Output the [X, Y] coordinate of the center of the cell containing the given text.  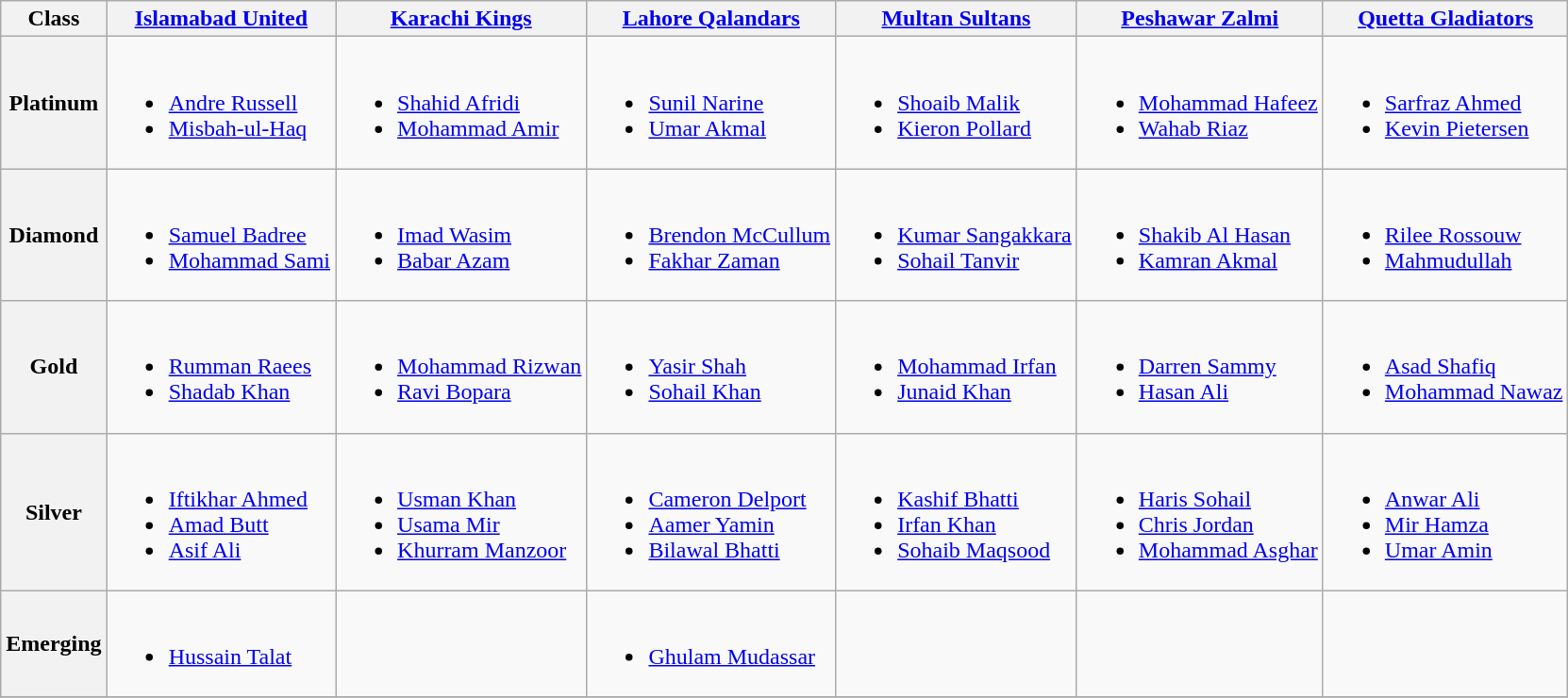
Sunil NarineUmar Akmal [711, 103]
Class [54, 19]
Diamond [54, 235]
Cameron DelportAamer YaminBilawal Bhatti [711, 511]
Haris SohailChris JordanMohammad Asghar [1200, 511]
Samuel BadreeMohammad Sami [221, 235]
Multan Sultans [957, 19]
Imad WasimBabar Azam [461, 235]
Mohammad IrfanJunaid Khan [957, 367]
Lahore Qalandars [711, 19]
Karachi Kings [461, 19]
Hussain Talat [221, 643]
Darren SammyHasan Ali [1200, 367]
Anwar AliMir HamzaUmar Amin [1445, 511]
Rilee RossouwMahmudullah [1445, 235]
Ghulam Mudassar [711, 643]
Rumman RaeesShadab Khan [221, 367]
Peshawar Zalmi [1200, 19]
Shakib Al HasanKamran Akmal [1200, 235]
Asad ShafiqMohammad Nawaz [1445, 367]
Platinum [54, 103]
Kashif BhattiIrfan KhanSohaib Maqsood [957, 511]
Emerging [54, 643]
Usman KhanUsama MirKhurram Manzoor [461, 511]
Brendon McCullumFakhar Zaman [711, 235]
Silver [54, 511]
Gold [54, 367]
Iftikhar AhmedAmad ButtAsif Ali [221, 511]
Sarfraz AhmedKevin Pietersen [1445, 103]
Kumar SangakkaraSohail Tanvir [957, 235]
Mohammad HafeezWahab Riaz [1200, 103]
Shahid AfridiMohammad Amir [461, 103]
Shoaib MalikKieron Pollard [957, 103]
Yasir ShahSohail Khan [711, 367]
Mohammad RizwanRavi Bopara [461, 367]
Andre RussellMisbah-ul-Haq [221, 103]
Quetta Gladiators [1445, 19]
Islamabad United [221, 19]
